Pinpoint the cell where the given text exists, returning its (X, Y) midpoint coordinate. 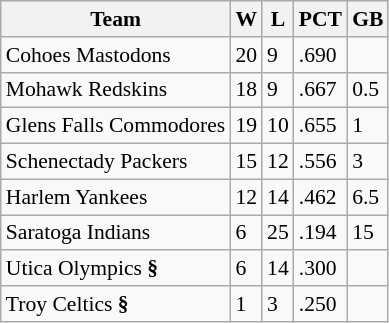
.462 (320, 197)
19 (246, 126)
Harlem Yankees (116, 197)
10 (278, 126)
Troy Celtics § (116, 304)
GB (368, 19)
W (246, 19)
.194 (320, 233)
PCT (320, 19)
Saratoga Indians (116, 233)
.250 (320, 304)
Utica Olympics § (116, 269)
.300 (320, 269)
20 (246, 55)
Team (116, 19)
Cohoes Mastodons (116, 55)
.655 (320, 126)
Mohawk Redskins (116, 90)
L (278, 19)
.690 (320, 55)
6.5 (368, 197)
0.5 (368, 90)
25 (278, 233)
.667 (320, 90)
.556 (320, 162)
18 (246, 90)
Glens Falls Commodores (116, 126)
Schenectady Packers (116, 162)
